For the text-containing cell, return its midpoint in [X, Y] coordinate format. 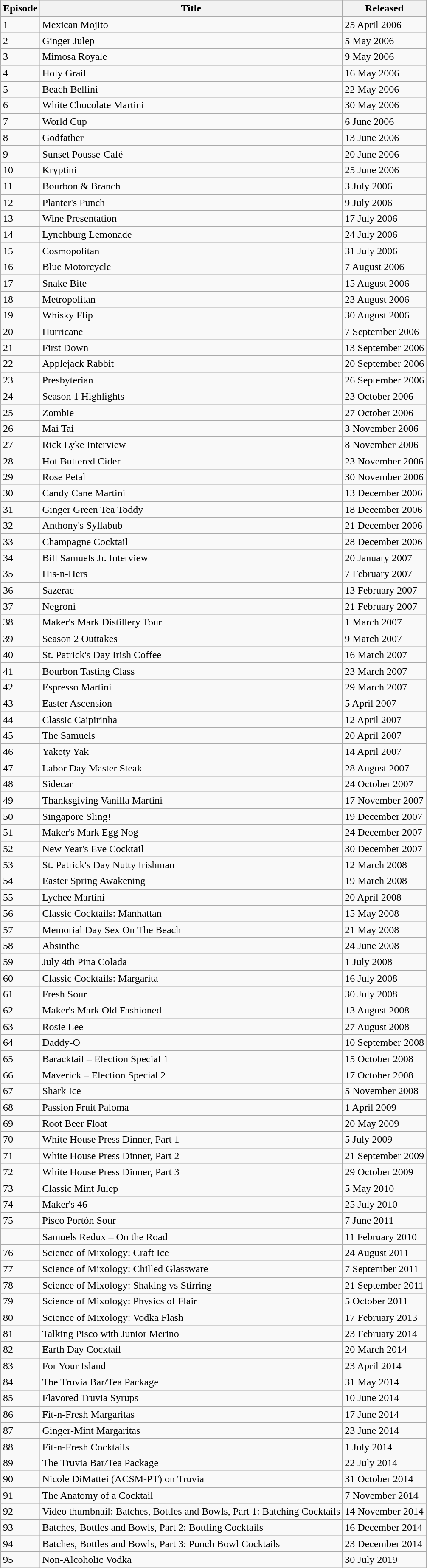
Wine Presentation [191, 219]
6 [20, 105]
61 [20, 994]
Batches, Bottles and Bowls, Part 2: Bottling Cocktails [191, 1528]
Lychee Martini [191, 897]
Season 1 Highlights [191, 396]
5 July 2009 [385, 1140]
Metropolitan [191, 299]
25 July 2010 [385, 1204]
11 February 2010 [385, 1237]
Mimosa Royale [191, 57]
14 April 2007 [385, 752]
23 December 2014 [385, 1544]
1 July 2008 [385, 962]
94 [20, 1544]
73 [20, 1188]
17 July 2006 [385, 219]
His‑n‑Hers [191, 574]
Singapore Sling! [191, 816]
23 August 2006 [385, 299]
23 November 2006 [385, 461]
24 August 2011 [385, 1253]
The Anatomy of a Cocktail [191, 1495]
22 July 2014 [385, 1463]
17 November 2007 [385, 800]
Bourbon & Branch [191, 186]
5 April 2007 [385, 703]
5 October 2011 [385, 1301]
21 [20, 348]
29 March 2007 [385, 687]
24 June 2008 [385, 946]
20 March 2014 [385, 1350]
Video thumbnail: Batches, Bottles and Bowls, Part 1: Batching Cocktails [191, 1512]
Holy Grail [191, 73]
16 [20, 267]
50 [20, 816]
First Down [191, 348]
21 February 2007 [385, 606]
For Your Island [191, 1366]
Easter Spring Awakening [191, 881]
29 [20, 477]
27 August 2008 [385, 1027]
Science of Mixology: Craft Ice [191, 1253]
24 December 2007 [385, 833]
Champagne Cocktail [191, 542]
New Year's Eve Cocktail [191, 849]
16 March 2007 [385, 655]
77 [20, 1269]
92 [20, 1512]
Pisco Portón Sour [191, 1220]
Fresh Sour [191, 994]
25 June 2006 [385, 170]
Mai Tai [191, 428]
Non‑Alcoholic Vodka [191, 1560]
38 [20, 622]
31 October 2014 [385, 1479]
57 [20, 929]
15 [20, 251]
Bourbon Tasting Class [191, 671]
79 [20, 1301]
24 [20, 396]
13 December 2006 [385, 493]
Talking Pisco with Junior Merino [191, 1334]
7 [20, 121]
23 June 2014 [385, 1430]
5 May 2010 [385, 1188]
60 [20, 978]
Maker's 46 [191, 1204]
83 [20, 1366]
20 January 2007 [385, 558]
18 [20, 299]
Hot Buttered Cider [191, 461]
9 March 2007 [385, 639]
Samuels Redux – On the Road [191, 1237]
95 [20, 1560]
46 [20, 752]
47 [20, 768]
3 [20, 57]
Science of Mixology: Chilled Glassware [191, 1269]
Labor Day Master Steak [191, 768]
Thanksgiving Vanilla Martini [191, 800]
The Samuels [191, 736]
7 November 2014 [385, 1495]
59 [20, 962]
Maker's Mark Old Fashioned [191, 1011]
White Chocolate Martini [191, 105]
52 [20, 849]
1 April 2009 [385, 1107]
11 [20, 186]
Flavored Truvia Syrups [191, 1398]
12 April 2007 [385, 720]
31 May 2014 [385, 1382]
44 [20, 720]
Sazerac [191, 590]
13 August 2008 [385, 1011]
Zombie [191, 412]
Presbyterian [191, 380]
1 March 2007 [385, 622]
Nicole DiMattei (ACSM‑PT) on Truvia [191, 1479]
56 [20, 913]
58 [20, 946]
Godfather [191, 138]
23 [20, 380]
10 June 2014 [385, 1398]
13 February 2007 [385, 590]
7 August 2006 [385, 267]
8 [20, 138]
Absinthe [191, 946]
Baracktail – Election Special 1 [191, 1059]
Science of Mixology: Vodka Flash [191, 1317]
72 [20, 1172]
Whisky Flip [191, 315]
7 September 2006 [385, 332]
27 October 2006 [385, 412]
30 July 2008 [385, 994]
93 [20, 1528]
20 [20, 332]
St. Patrick's Day Nutty Irishman [191, 865]
64 [20, 1043]
3 November 2006 [385, 428]
25 April 2006 [385, 25]
Released [385, 8]
Classic Cocktails: Margarita [191, 978]
Daddy‑O [191, 1043]
Cosmopolitan [191, 251]
55 [20, 897]
30 December 2007 [385, 849]
23 March 2007 [385, 671]
14 [20, 235]
8 November 2006 [385, 445]
Memorial Day Sex On The Beach [191, 929]
23 April 2014 [385, 1366]
9 May 2006 [385, 57]
Classic Mint Julep [191, 1188]
84 [20, 1382]
91 [20, 1495]
Hurricane [191, 332]
Ginger‑Mint Margaritas [191, 1430]
White House Press Dinner, Part 3 [191, 1172]
7 February 2007 [385, 574]
24 July 2006 [385, 235]
Easter Ascension [191, 703]
51 [20, 833]
20 April 2007 [385, 736]
31 July 2006 [385, 251]
17 October 2008 [385, 1075]
40 [20, 655]
Episode [20, 8]
15 August 2006 [385, 283]
54 [20, 881]
75 [20, 1220]
13 [20, 219]
90 [20, 1479]
Sidecar [191, 784]
Title [191, 8]
Rosie Lee [191, 1027]
7 June 2011 [385, 1220]
White House Press Dinner, Part 1 [191, 1140]
31 [20, 510]
21 September 2011 [385, 1285]
Mexican Mojito [191, 25]
28 December 2006 [385, 542]
30 May 2006 [385, 105]
85 [20, 1398]
33 [20, 542]
17 February 2013 [385, 1317]
Shark Ice [191, 1091]
4 [20, 73]
6 June 2006 [385, 121]
68 [20, 1107]
20 April 2008 [385, 897]
26 September 2006 [385, 380]
19 March 2008 [385, 881]
20 May 2009 [385, 1123]
14 November 2014 [385, 1512]
88 [20, 1447]
Snake Bite [191, 283]
28 [20, 461]
49 [20, 800]
26 [20, 428]
9 July 2006 [385, 203]
37 [20, 606]
Maverick – Election Special 2 [191, 1075]
World Cup [191, 121]
20 September 2006 [385, 364]
89 [20, 1463]
48 [20, 784]
65 [20, 1059]
Classic Cocktails: Manhattan [191, 913]
18 December 2006 [385, 510]
12 March 2008 [385, 865]
45 [20, 736]
2 [20, 41]
78 [20, 1285]
5 [20, 89]
13 September 2006 [385, 348]
30 November 2006 [385, 477]
Espresso Martini [191, 687]
67 [20, 1091]
13 June 2006 [385, 138]
30 [20, 493]
86 [20, 1414]
Root Beer Float [191, 1123]
7 September 2011 [385, 1269]
16 July 2008 [385, 978]
Negroni [191, 606]
71 [20, 1156]
19 December 2007 [385, 816]
21 May 2008 [385, 929]
43 [20, 703]
Passion Fruit Paloma [191, 1107]
Rick Lyke Interview [191, 445]
22 [20, 364]
1 [20, 25]
10 September 2008 [385, 1043]
9 [20, 154]
34 [20, 558]
Planter's Punch [191, 203]
74 [20, 1204]
29 October 2009 [385, 1172]
30 August 2006 [385, 315]
21 December 2006 [385, 526]
Science of Mixology: Physics of Flair [191, 1301]
30 July 2019 [385, 1560]
Earth Day Cocktail [191, 1350]
19 [20, 315]
20 June 2006 [385, 154]
35 [20, 574]
Maker's Mark Distillery Tour [191, 622]
St. Patrick's Day Irish Coffee [191, 655]
36 [20, 590]
Science of Mixology: Shaking vs Stirring [191, 1285]
Season 2 Outtakes [191, 639]
10 [20, 170]
22 May 2006 [385, 89]
15 May 2008 [385, 913]
Maker's Mark Egg Nog [191, 833]
5 May 2006 [385, 41]
23 October 2006 [385, 396]
12 [20, 203]
Batches, Bottles and Bowls, Part 3: Punch Bowl Cocktails [191, 1544]
24 October 2007 [385, 784]
Candy Cane Martini [191, 493]
21 September 2009 [385, 1156]
Ginger Green Tea Toddy [191, 510]
17 [20, 283]
Lynchburg Lemonade [191, 235]
July 4th Pina Colada [191, 962]
81 [20, 1334]
63 [20, 1027]
80 [20, 1317]
Fit‑n‑Fresh Margaritas [191, 1414]
39 [20, 639]
Blue Motorcycle [191, 267]
1 July 2014 [385, 1447]
Applejack Rabbit [191, 364]
27 [20, 445]
Yakety Yak [191, 752]
70 [20, 1140]
62 [20, 1011]
15 October 2008 [385, 1059]
Ginger Julep [191, 41]
42 [20, 687]
Beach Bellini [191, 89]
87 [20, 1430]
Classic Caipirinha [191, 720]
3 July 2006 [385, 186]
5 November 2008 [385, 1091]
25 [20, 412]
Anthony's Syllabub [191, 526]
Bill Samuels Jr. Interview [191, 558]
53 [20, 865]
66 [20, 1075]
Kryptini [191, 170]
69 [20, 1123]
Sunset Pousse-Café [191, 154]
16 December 2014 [385, 1528]
White House Press Dinner, Part 2 [191, 1156]
Rose Petal [191, 477]
23 February 2014 [385, 1334]
16 May 2006 [385, 73]
28 August 2007 [385, 768]
41 [20, 671]
Fit‑n‑Fresh Cocktails [191, 1447]
76 [20, 1253]
82 [20, 1350]
32 [20, 526]
17 June 2014 [385, 1414]
